Provide the (x, y) coordinate of the cell's center where the given text is located.  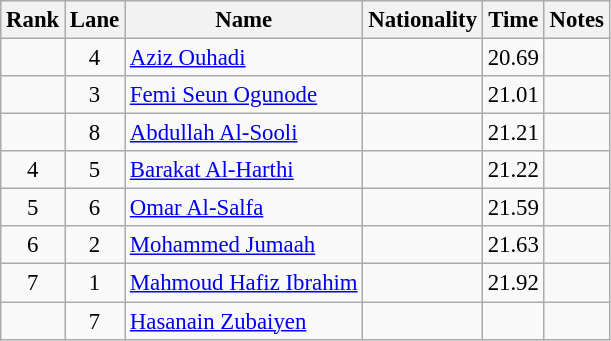
Mahmoud Hafiz Ibrahim (244, 283)
Femi Seun Ogunode (244, 95)
21.59 (513, 208)
Name (244, 20)
Hasanain Zubaiyen (244, 321)
8 (95, 133)
Nationality (422, 20)
Barakat Al-Harthi (244, 170)
20.69 (513, 58)
Rank (33, 20)
Time (513, 20)
21.22 (513, 170)
1 (95, 283)
21.92 (513, 283)
Abdullah Al-Sooli (244, 133)
Lane (95, 20)
3 (95, 95)
Mohammed Jumaah (244, 245)
21.63 (513, 245)
21.01 (513, 95)
Aziz Ouhadi (244, 58)
Omar Al-Salfa (244, 208)
21.21 (513, 133)
Notes (576, 20)
2 (95, 245)
